Find where the given text appears and provide that cell's center as (x, y) coordinate. 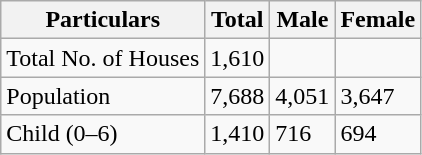
Male (302, 20)
Population (103, 96)
3,647 (378, 96)
1,610 (238, 58)
7,688 (238, 96)
Particulars (103, 20)
716 (302, 134)
694 (378, 134)
4,051 (302, 96)
Total No. of Houses (103, 58)
Total (238, 20)
1,410 (238, 134)
Child (0–6) (103, 134)
Female (378, 20)
